Determine the [x, y] coordinate at the center of the cell enclosing the given text.  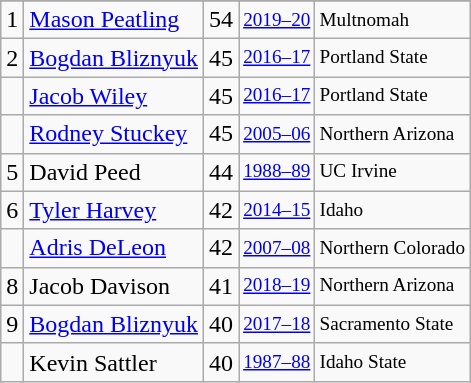
Rodney Stuckey [114, 134]
David Peed [114, 172]
9 [12, 324]
Sacramento State [392, 324]
Mason Peatling [114, 20]
Idaho [392, 210]
1988–89 [277, 172]
2007–08 [277, 248]
Jacob Wiley [114, 96]
2018–19 [277, 286]
UC Irvine [392, 172]
Jacob Davison [114, 286]
Multnomah [392, 20]
2005–06 [277, 134]
2 [12, 58]
1987–88 [277, 362]
8 [12, 286]
Northern Colorado [392, 248]
5 [12, 172]
54 [222, 20]
Tyler Harvey [114, 210]
2019–20 [277, 20]
Kevin Sattler [114, 362]
2017–18 [277, 324]
41 [222, 286]
44 [222, 172]
Idaho State [392, 362]
6 [12, 210]
Adris DeLeon [114, 248]
2014–15 [277, 210]
1 [12, 20]
